Provide the [X, Y] coordinate of the cell's center where the given text is located.  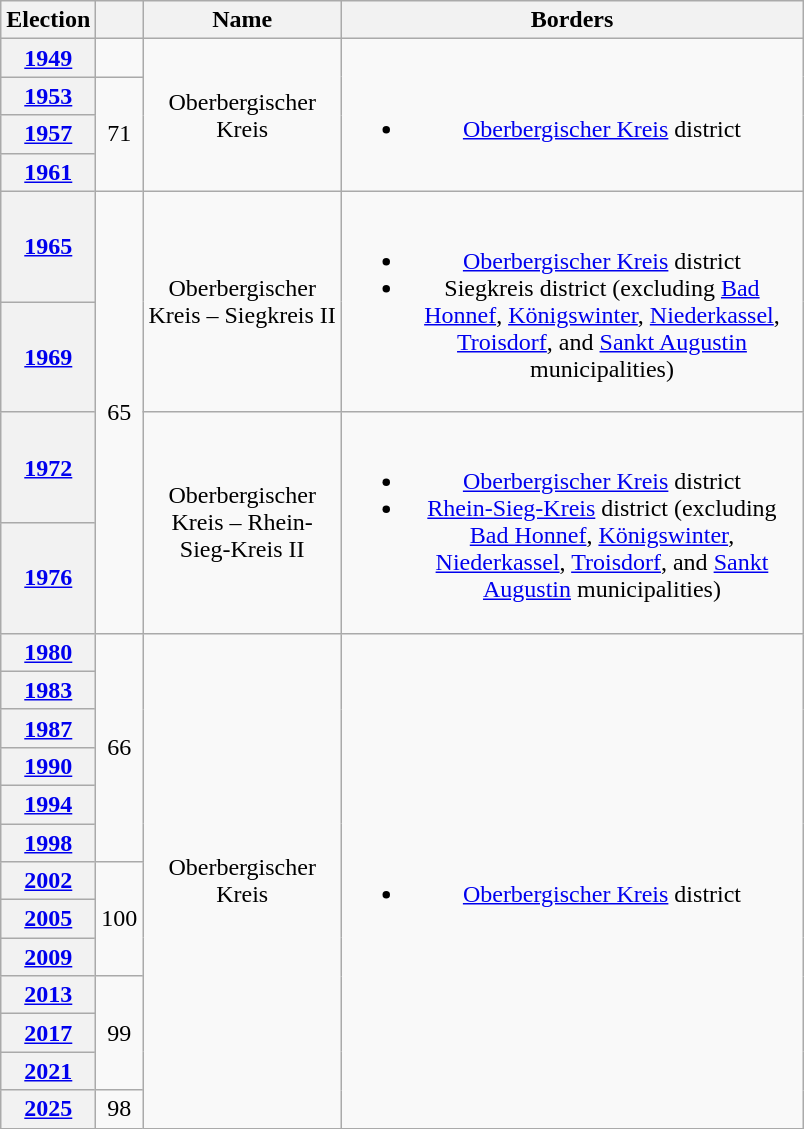
1980 [48, 652]
1972 [48, 468]
1949 [48, 58]
1961 [48, 172]
Oberbergischer Kreis districtSiegkreis district (excluding Bad Honnef, Königswinter, Niederkassel, Troisdorf, and Sankt Augustin municipalities) [572, 302]
100 [120, 919]
65 [120, 412]
1976 [48, 578]
1987 [48, 728]
1983 [48, 690]
1953 [48, 96]
Oberbergischer Kreis – Rhein-Sieg-Kreis II [242, 522]
Election [48, 20]
1965 [48, 246]
Name [242, 20]
2025 [48, 1109]
2009 [48, 957]
71 [120, 134]
99 [120, 1033]
2005 [48, 919]
2013 [48, 995]
2002 [48, 881]
Borders [572, 20]
1998 [48, 843]
1969 [48, 358]
2017 [48, 1033]
98 [120, 1109]
66 [120, 747]
Oberbergischer Kreis – Siegkreis II [242, 302]
1990 [48, 766]
1957 [48, 134]
2021 [48, 1071]
1994 [48, 804]
